Detect which cell encompasses the target text, then output its [X, Y] center coordinate. 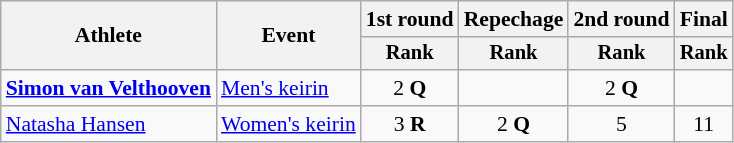
2nd round [621, 19]
5 [621, 124]
Event [288, 36]
3 R [410, 124]
1st round [410, 19]
Simon van Velthooven [108, 88]
Final [704, 19]
11 [704, 124]
Women's keirin [288, 124]
Repechage [514, 19]
Athlete [108, 36]
Men's keirin [288, 88]
Natasha Hansen [108, 124]
